Find where the given text appears and provide that cell's center as [x, y] coordinate. 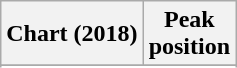
Peakposition [189, 34]
Chart (2018) [72, 34]
